Detect which cell encompasses the target text, then output its (X, Y) center coordinate. 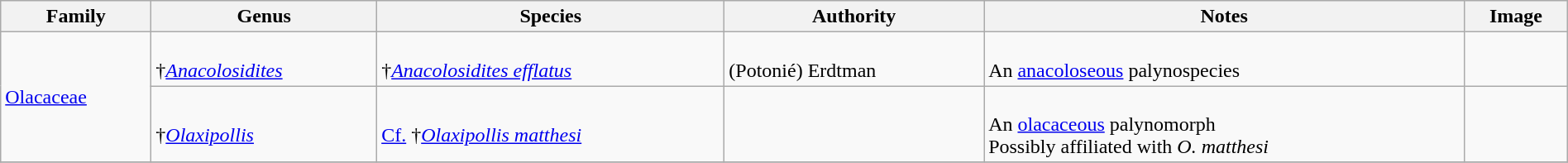
An olacaceous palynomorph Possibly affiliated with O. matthesi (1224, 124)
Image (1517, 17)
Species (551, 17)
Family (76, 17)
Notes (1224, 17)
†Anacolosidites efflatus (551, 60)
†Anacolosidites (265, 60)
†Olaxipollis (265, 124)
An anacoloseous palynospecies (1224, 60)
Genus (265, 17)
Olacaceae (76, 98)
Authority (854, 17)
Cf. †Olaxipollis matthesi (551, 124)
(Potonié) Erdtman (854, 60)
